Provide the [x, y] coordinate of the cell's center where the given text is located.  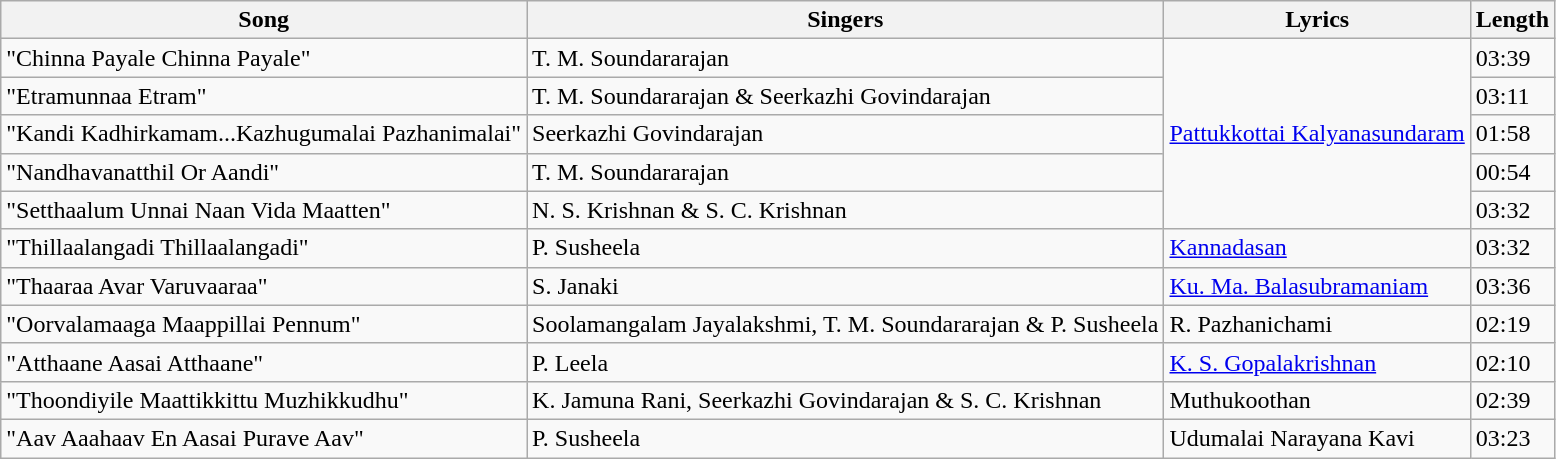
"Nandhavanatthil Or Aandi" [264, 172]
"Etramunnaa Etram" [264, 96]
Kannadasan [1317, 248]
03:39 [1512, 58]
N. S. Krishnan & S. C. Krishnan [846, 210]
"Setthaalum Unnai Naan Vida Maatten" [264, 210]
"Aav Aaahaav En Aasai Purave Aav" [264, 438]
Lyrics [1317, 20]
"Thoondiyile Maattikkittu Muzhikkudhu" [264, 400]
"Oorvalamaaga Maappillai Pennum" [264, 324]
02:19 [1512, 324]
02:39 [1512, 400]
"Chinna Payale Chinna Payale" [264, 58]
Singers [846, 20]
03:36 [1512, 286]
Song [264, 20]
Seerkazhi Govindarajan [846, 134]
Pattukkottai Kalyanasundaram [1317, 134]
Ku. Ma. Balasubramaniam [1317, 286]
Udumalai Narayana Kavi [1317, 438]
K. Jamuna Rani, Seerkazhi Govindarajan & S. C. Krishnan [846, 400]
Length [1512, 20]
03:23 [1512, 438]
Muthukoothan [1317, 400]
"Thaaraa Avar Varuvaaraa" [264, 286]
03:11 [1512, 96]
"Kandi Kadhirkamam...Kazhugumalai Pazhanimalai" [264, 134]
K. S. Gopalakrishnan [1317, 362]
00:54 [1512, 172]
"Atthaane Aasai Atthaane" [264, 362]
02:10 [1512, 362]
01:58 [1512, 134]
T. M. Soundararajan & Seerkazhi Govindarajan [846, 96]
Soolamangalam Jayalakshmi, T. M. Soundararajan & P. Susheela [846, 324]
S. Janaki [846, 286]
"Thillaalangadi Thillaalangadi" [264, 248]
R. Pazhanichami [1317, 324]
P. Leela [846, 362]
